For the text-containing cell, return its midpoint in (X, Y) coordinate format. 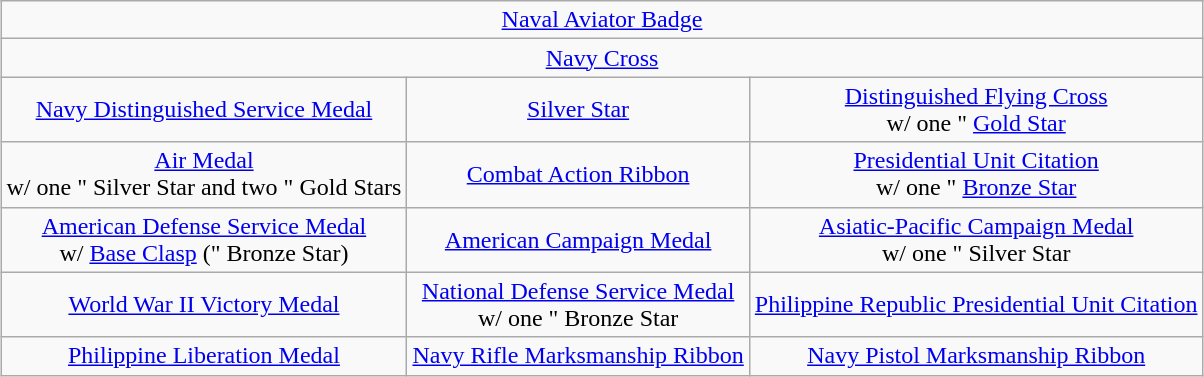
Naval Aviator Badge (602, 20)
American Campaign Medal (578, 240)
Philippine Liberation Medal (204, 356)
Presidential Unit Citationw/ one " Bronze Star (976, 174)
American Defense Service Medalw/ Base Clasp (" Bronze Star) (204, 240)
Navy Pistol Marksmanship Ribbon (976, 356)
Navy Cross (602, 58)
Distinguished Flying Crossw/ one " Gold Star (976, 110)
Navy Rifle Marksmanship Ribbon (578, 356)
World War II Victory Medal (204, 304)
Asiatic-Pacific Campaign Medalw/ one " Silver Star (976, 240)
Air Medalw/ one " Silver Star and two " Gold Stars (204, 174)
Silver Star (578, 110)
Navy Distinguished Service Medal (204, 110)
National Defense Service Medalw/ one " Bronze Star (578, 304)
Philippine Republic Presidential Unit Citation (976, 304)
Combat Action Ribbon (578, 174)
